Provide the (X, Y) coordinate of the cell's center where the given text is located.  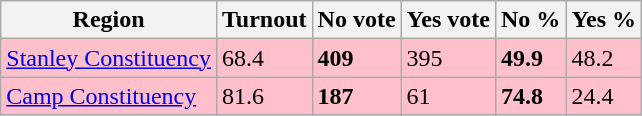
No vote (356, 20)
395 (448, 58)
Stanley Constituency (109, 58)
49.9 (530, 58)
61 (448, 96)
Yes vote (448, 20)
Region (109, 20)
68.4 (264, 58)
No % (530, 20)
409 (356, 58)
24.4 (604, 96)
Turnout (264, 20)
81.6 (264, 96)
74.8 (530, 96)
Yes % (604, 20)
Camp Constituency (109, 96)
48.2 (604, 58)
187 (356, 96)
